For the text-containing cell, return its midpoint in [x, y] coordinate format. 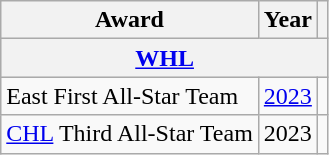
Award [130, 20]
Year [288, 20]
WHL [165, 58]
CHL Third All-Star Team [130, 134]
East First All-Star Team [130, 96]
